Return the (X, Y) coordinate for the center point of the cell that contains the specified text.  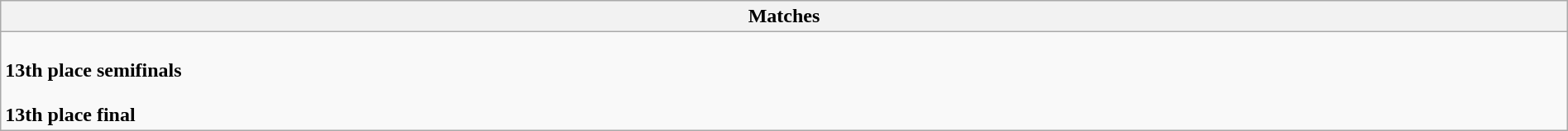
13th place semifinals 13th place final (784, 81)
Matches (784, 16)
